Find where the given text appears and provide that cell's center as [X, Y] coordinate. 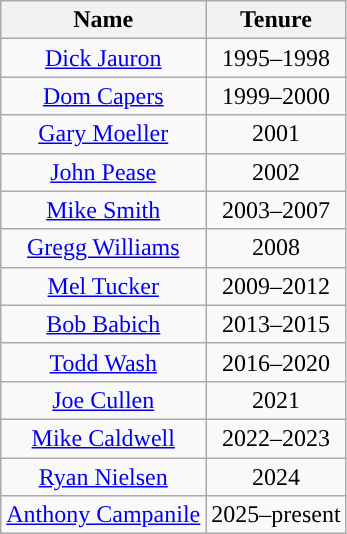
2003–2007 [276, 210]
2021 [276, 400]
2009–2012 [276, 286]
Anthony Campanile [104, 515]
Bob Babich [104, 324]
1995–1998 [276, 58]
Tenure [276, 20]
Gary Moeller [104, 134]
2016–2020 [276, 362]
2024 [276, 477]
John Pease [104, 172]
Gregg Williams [104, 248]
Mike Caldwell [104, 438]
2013–2015 [276, 324]
Ryan Nielsen [104, 477]
2008 [276, 248]
Mel Tucker [104, 286]
2002 [276, 172]
Name [104, 20]
Dom Capers [104, 96]
2001 [276, 134]
Todd Wash [104, 362]
2022–2023 [276, 438]
1999–2000 [276, 96]
Mike Smith [104, 210]
Dick Jauron [104, 58]
2025–present [276, 515]
Joe Cullen [104, 400]
